Locate the cell with the specified text and output its [x, y] center coordinate. 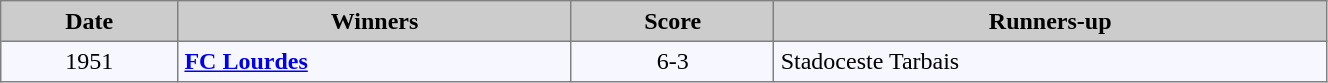
Stadoceste Tarbais [1050, 61]
Score [672, 21]
6-3 [672, 61]
Date [90, 21]
1951 [90, 61]
Winners [375, 21]
Runners-up [1050, 21]
FC Lourdes [375, 61]
